Scan for the cell matching the given text and deliver its (X, Y) coordinate at center. 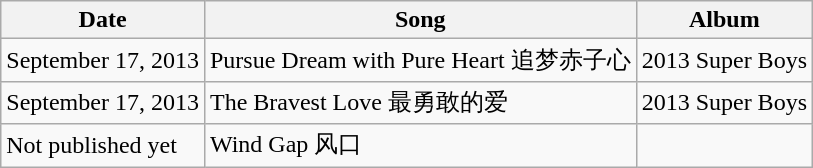
Song (420, 20)
Wind Gap 风口 (420, 146)
Pursue Dream with Pure Heart 追梦赤子心 (420, 60)
Date (103, 20)
Not published yet (103, 146)
The Bravest Love 最勇敢的爱 (420, 102)
Album (724, 20)
